From the cell containing the given text, extract its center point as (X, Y) coordinate. 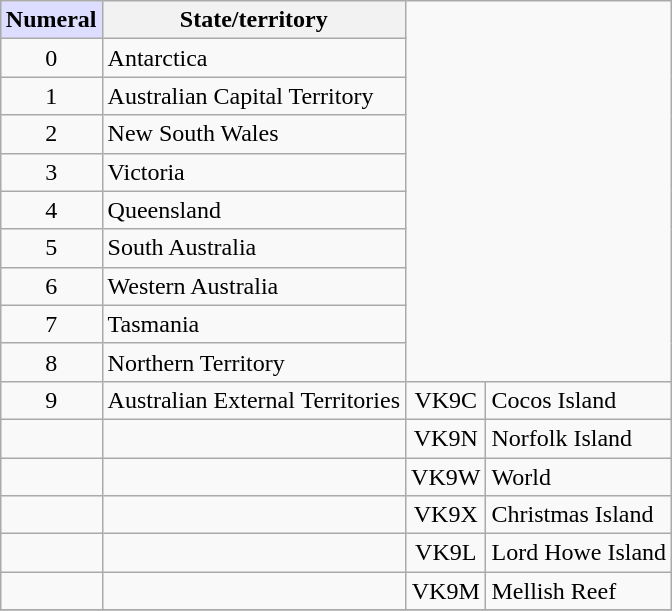
Cocos Island (579, 400)
Lord Howe Island (579, 553)
Northern Territory (254, 362)
0 (51, 58)
4 (51, 210)
VK9W (446, 477)
VK9L (446, 553)
VK9N (446, 438)
9 (51, 400)
8 (51, 362)
Tasmania (254, 324)
South Australia (254, 248)
VK9M (446, 591)
Christmas Island (579, 515)
Antarctica (254, 58)
State/territory (254, 20)
5 (51, 248)
World (579, 477)
Queensland (254, 210)
Victoria (254, 172)
Western Australia (254, 286)
6 (51, 286)
Mellish Reef (579, 591)
7 (51, 324)
2 (51, 134)
1 (51, 96)
Australian Capital Territory (254, 96)
Australian External Territories (254, 400)
VK9X (446, 515)
VK9C (446, 400)
Norfolk Island (579, 438)
Numeral (51, 20)
New South Wales (254, 134)
3 (51, 172)
